Determine the [x, y] coordinate at the center of the cell enclosing the given text.  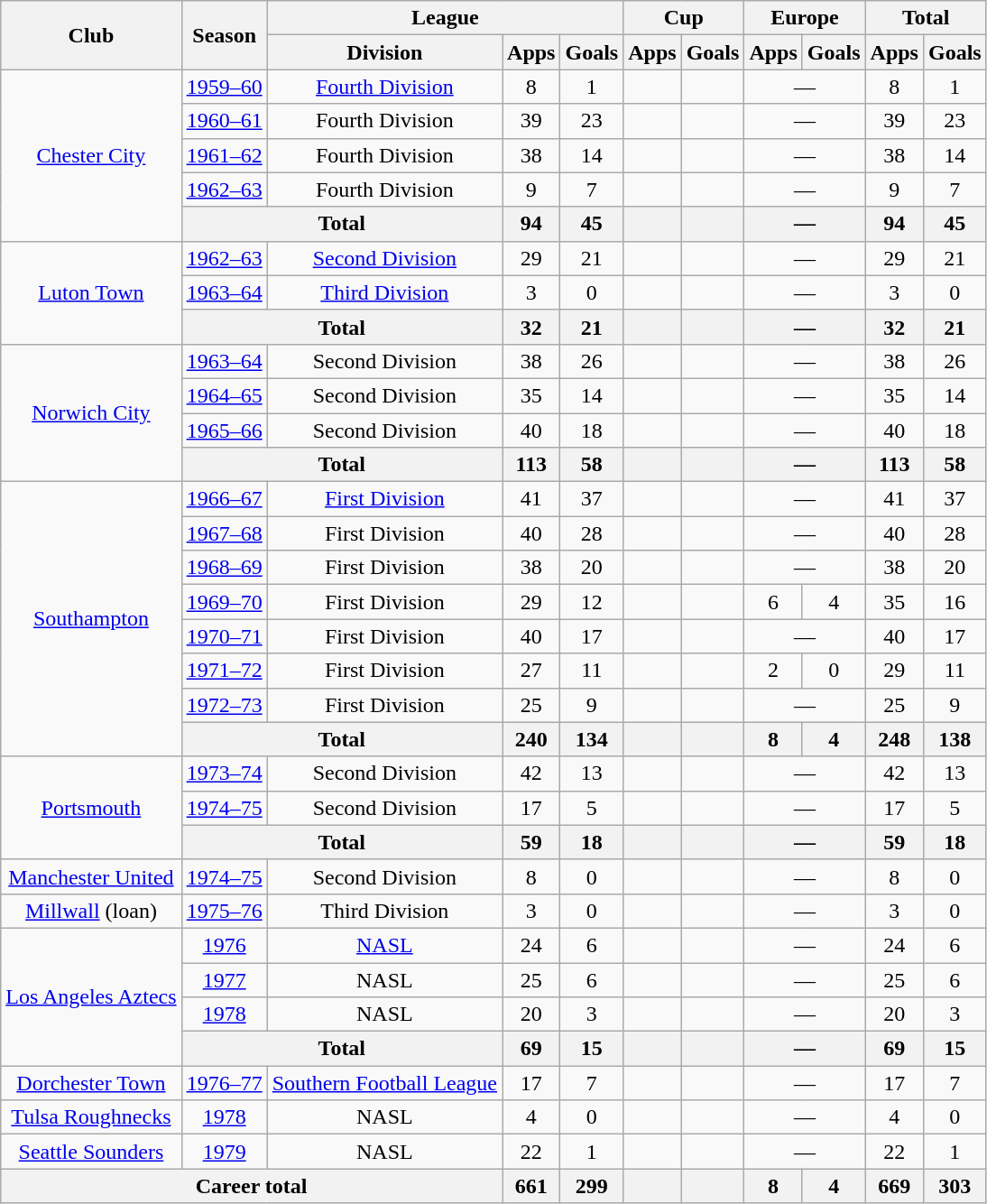
1977 [224, 979]
16 [955, 602]
27 [531, 671]
Portsmouth [91, 808]
1968–69 [224, 568]
Manchester United [91, 876]
Chester City [91, 155]
Los Angeles Aztecs [91, 996]
1966–67 [224, 499]
Division [384, 52]
240 [531, 739]
1973–74 [224, 773]
Career total [252, 1186]
Luton Town [91, 292]
1959–60 [224, 87]
Europe [805, 18]
1976–77 [224, 1083]
Season [224, 35]
Cup [684, 18]
1960–61 [224, 121]
1961–62 [224, 155]
1976 [224, 945]
1975–76 [224, 911]
Club [91, 35]
138 [955, 739]
1971–72 [224, 671]
248 [894, 739]
Seattle Sounders [91, 1152]
Southern Football League [384, 1083]
1970–71 [224, 636]
1965–66 [224, 431]
1964–65 [224, 395]
1967–68 [224, 533]
Millwall (loan) [91, 911]
Norwich City [91, 412]
1972–73 [224, 705]
661 [531, 1186]
134 [592, 739]
299 [592, 1186]
2 [773, 671]
1979 [224, 1152]
Tulsa Roughnecks [91, 1117]
Southampton [91, 619]
Dorchester Town [91, 1083]
1969–70 [224, 602]
12 [592, 602]
303 [955, 1186]
669 [894, 1186]
League [446, 18]
